Search for the cell housing the specified text and yield its (X, Y) center coordinate. 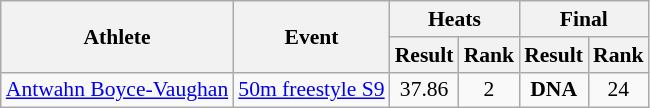
Heats (454, 19)
Antwahn Boyce-Vaughan (118, 90)
2 (490, 90)
50m freestyle S9 (311, 90)
DNA (554, 90)
Event (311, 36)
24 (618, 90)
Final (584, 19)
Athlete (118, 36)
37.86 (424, 90)
